Detect which cell encompasses the target text, then output its (X, Y) center coordinate. 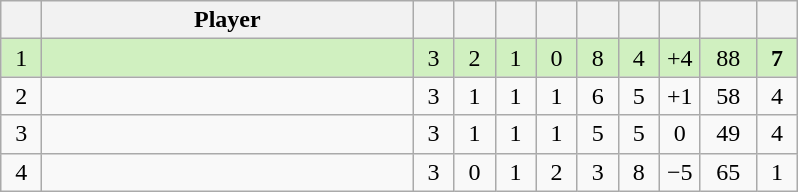
65 (728, 172)
88 (728, 58)
49 (728, 134)
+1 (680, 96)
Player (228, 20)
+4 (680, 58)
58 (728, 96)
−5 (680, 172)
7 (776, 58)
6 (598, 96)
